Detect which cell encompasses the target text, then output its (X, Y) center coordinate. 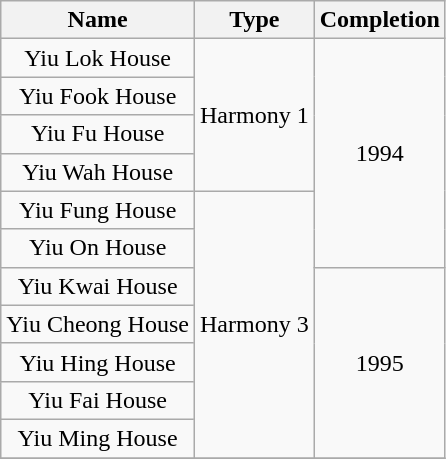
Yiu Fai House (98, 400)
Yiu On House (98, 248)
Yiu Fook House (98, 96)
1995 (380, 362)
Type (254, 20)
Yiu Wah House (98, 172)
Harmony 3 (254, 324)
Yiu Fung House (98, 210)
Yiu Fu House (98, 134)
Yiu Kwai House (98, 286)
1994 (380, 153)
Harmony 1 (254, 115)
Completion (380, 20)
Yiu Ming House (98, 438)
Yiu Cheong House (98, 324)
Yiu Hing House (98, 362)
Yiu Lok House (98, 58)
Name (98, 20)
